Determine the [X, Y] coordinate at the center of the cell enclosing the given text.  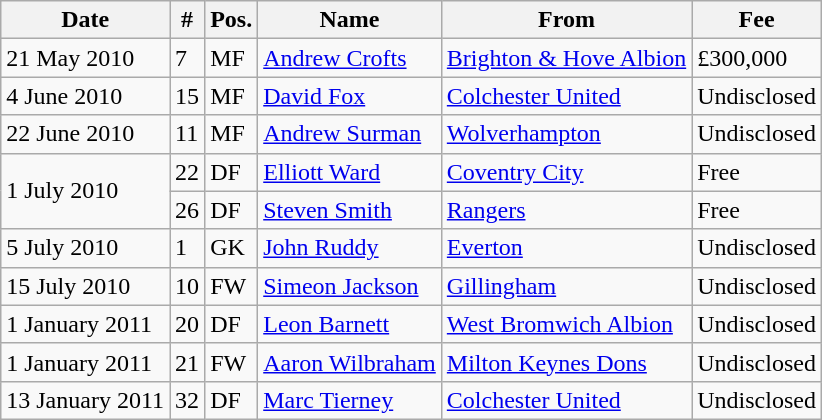
20 [188, 324]
Aaron Wilbraham [350, 362]
Date [86, 20]
1 July 2010 [86, 191]
11 [188, 134]
# [188, 20]
Steven Smith [350, 210]
Fee [757, 20]
5 July 2010 [86, 248]
Andrew Surman [350, 134]
West Bromwich Albion [566, 324]
Coventry City [566, 172]
21 [188, 362]
32 [188, 400]
10 [188, 286]
Marc Tierney [350, 400]
22 [188, 172]
4 June 2010 [86, 96]
26 [188, 210]
Leon Barnett [350, 324]
GK [232, 248]
Wolverhampton [566, 134]
Everton [566, 248]
Simeon Jackson [350, 286]
Pos. [232, 20]
Andrew Crofts [350, 58]
13 January 2011 [86, 400]
Brighton & Hove Albion [566, 58]
Milton Keynes Dons [566, 362]
7 [188, 58]
From [566, 20]
Gillingham [566, 286]
£300,000 [757, 58]
15 [188, 96]
Elliott Ward [350, 172]
22 June 2010 [86, 134]
John Ruddy [350, 248]
David Fox [350, 96]
Name [350, 20]
1 [188, 248]
21 May 2010 [86, 58]
Rangers [566, 210]
15 July 2010 [86, 286]
